Output the (X, Y) coordinate of the center of the cell containing the given text.  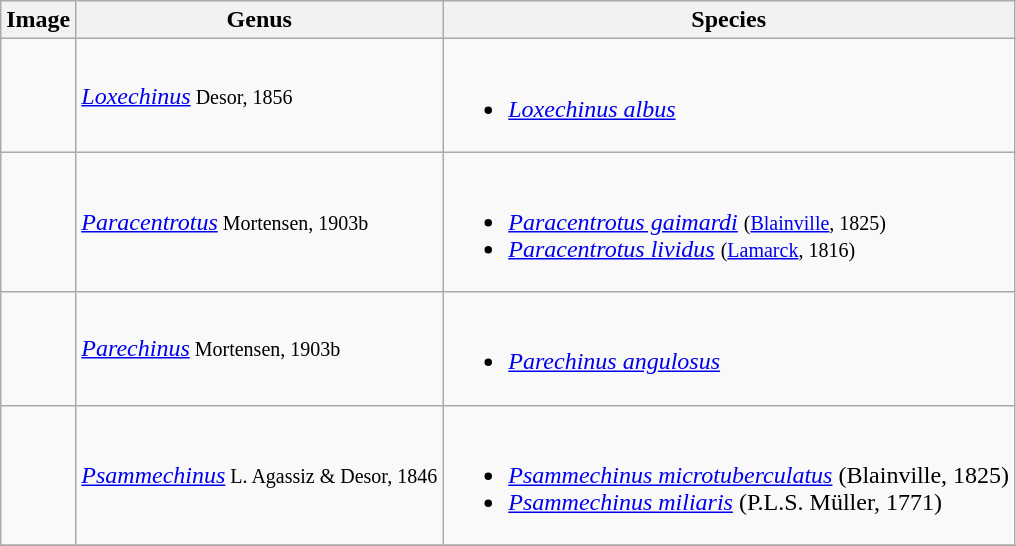
Loxechinus Desor, 1856 (260, 96)
Loxechinus albus (729, 96)
Genus (260, 20)
Image (38, 20)
Psammechinus L. Agassiz & Desor, 1846 (260, 475)
Parechinus Mortensen, 1903b (260, 348)
Parechinus angulosus (729, 348)
Paracentrotus gaimardi (Blainville, 1825)Paracentrotus lividus (Lamarck, 1816) (729, 222)
Psammechinus microtuberculatus (Blainville, 1825)Psammechinus miliaris (P.L.S. Müller, 1771) (729, 475)
Species (729, 20)
Paracentrotus Mortensen, 1903b (260, 222)
